Identify which cell holds the provided text, then report its (x, y) central coordinate. 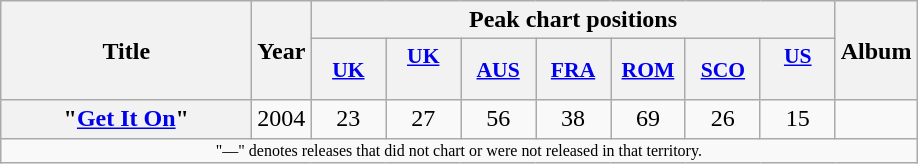
38 (574, 119)
69 (648, 119)
US (798, 70)
FRA (574, 70)
"—" denotes releases that did not chart or were not released in that territory. (459, 150)
Peak chart positions (573, 20)
56 (498, 119)
"Get It On" (126, 119)
26 (722, 119)
27 (424, 119)
Year (282, 50)
SCO (722, 70)
23 (348, 119)
ROM (648, 70)
Album (876, 50)
15 (798, 119)
2004 (282, 119)
Title (126, 50)
AUS (498, 70)
